Identify which cell holds the provided text, then report its [x, y] central coordinate. 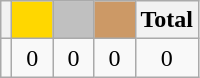
Total [167, 20]
